Provide the [x, y] coordinate of the cell's center where the given text is located.  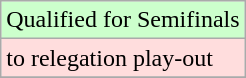
to relegation play-out [123, 58]
Qualified for Semifinals [123, 20]
